Capture the cell that displays the provided text and extract its (x, y) central coordinate. 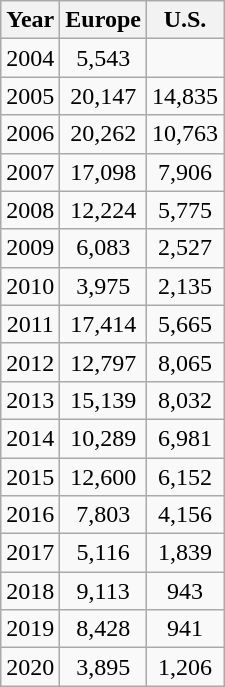
8,428 (104, 629)
2015 (30, 477)
17,098 (104, 172)
2004 (30, 58)
6,083 (104, 248)
7,803 (104, 515)
1,206 (184, 667)
20,147 (104, 96)
2020 (30, 667)
14,835 (184, 96)
8,032 (184, 400)
17,414 (104, 324)
5,116 (104, 553)
9,113 (104, 591)
2006 (30, 134)
2011 (30, 324)
2,527 (184, 248)
2016 (30, 515)
2,135 (184, 286)
2013 (30, 400)
3,975 (104, 286)
2009 (30, 248)
6,981 (184, 438)
941 (184, 629)
12,224 (104, 210)
2007 (30, 172)
1,839 (184, 553)
5,543 (104, 58)
5,665 (184, 324)
10,763 (184, 134)
4,156 (184, 515)
15,139 (104, 400)
2005 (30, 96)
2019 (30, 629)
3,895 (104, 667)
943 (184, 591)
12,600 (104, 477)
2010 (30, 286)
20,262 (104, 134)
7,906 (184, 172)
2018 (30, 591)
8,065 (184, 362)
U.S. (184, 20)
2012 (30, 362)
Europe (104, 20)
6,152 (184, 477)
10,289 (104, 438)
5,775 (184, 210)
Year (30, 20)
2017 (30, 553)
2008 (30, 210)
12,797 (104, 362)
2014 (30, 438)
